Scan for the cell matching the given text and deliver its (x, y) coordinate at center. 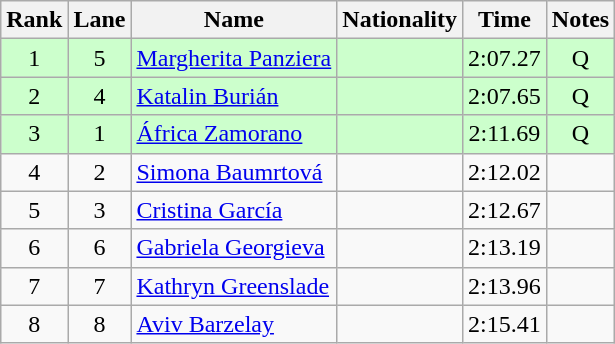
Margherita Panziera (234, 58)
Simona Baumrtová (234, 172)
2:12.02 (505, 172)
África Zamorano (234, 134)
Gabriela Georgieva (234, 248)
2:12.67 (505, 210)
Kathryn Greenslade (234, 286)
2:15.41 (505, 324)
Nationality (400, 20)
2:11.69 (505, 134)
Time (505, 20)
Name (234, 20)
2:07.27 (505, 58)
2:07.65 (505, 96)
Aviv Barzelay (234, 324)
Notes (580, 20)
Cristina García (234, 210)
2:13.96 (505, 286)
2:13.19 (505, 248)
Lane (100, 20)
Rank (34, 20)
Katalin Burián (234, 96)
